Capture the cell that displays the provided text and extract its [X, Y] central coordinate. 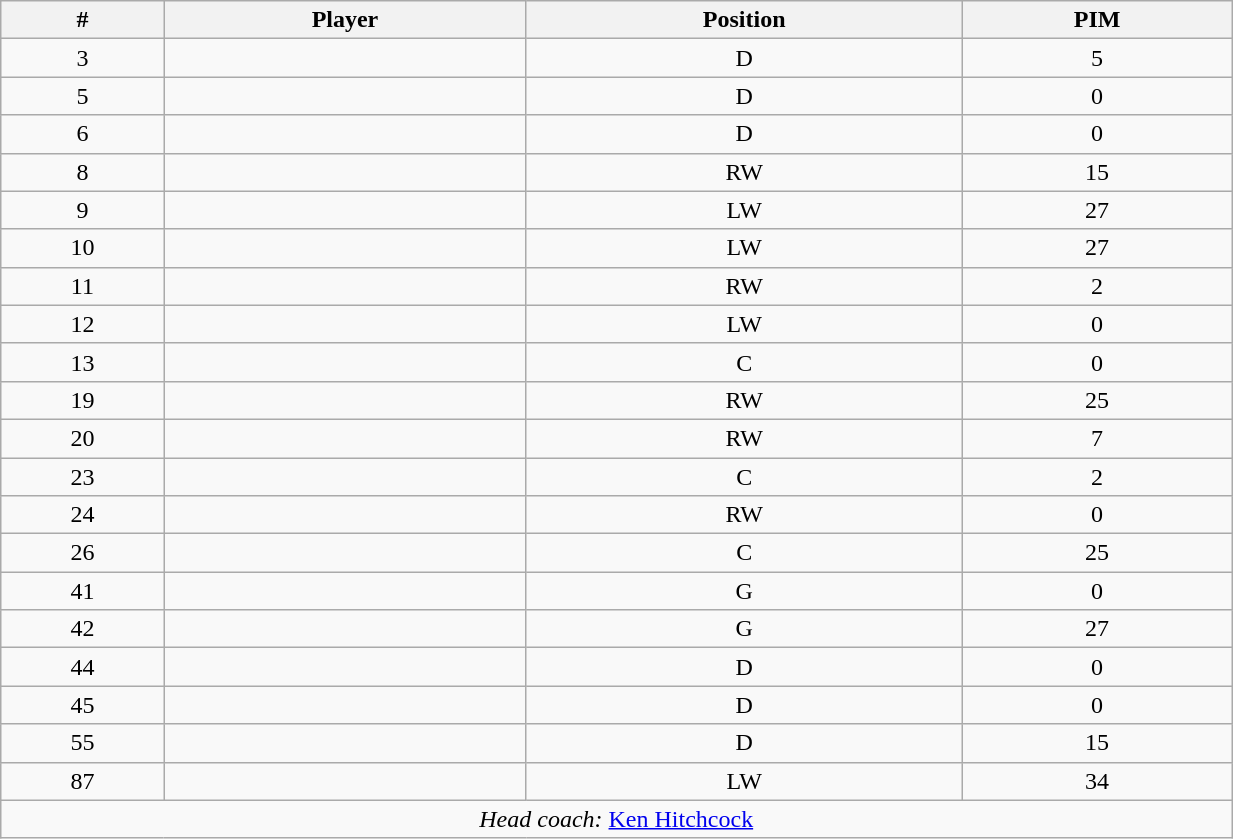
9 [82, 210]
23 [82, 477]
24 [82, 515]
87 [82, 781]
Head coach: Ken Hitchcock [616, 819]
8 [82, 172]
6 [82, 134]
13 [82, 362]
PIM [1098, 20]
Player [345, 20]
34 [1098, 781]
41 [82, 591]
# [82, 20]
Position [744, 20]
26 [82, 553]
44 [82, 667]
12 [82, 324]
45 [82, 705]
11 [82, 286]
7 [1098, 438]
19 [82, 400]
10 [82, 248]
20 [82, 438]
42 [82, 629]
55 [82, 743]
3 [82, 58]
